Return the (X, Y) coordinate for the center point of the cell that contains the specified text.  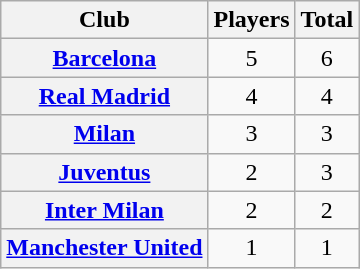
5 (252, 58)
6 (327, 58)
Real Madrid (104, 96)
Barcelona (104, 58)
Club (104, 20)
Inter Milan (104, 210)
Manchester United (104, 248)
Juventus (104, 172)
Total (327, 20)
Players (252, 20)
Milan (104, 134)
